Locate the cell with the specified text and output its (x, y) center coordinate. 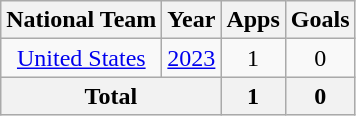
Goals (320, 20)
National Team (82, 20)
Total (111, 96)
Apps (253, 20)
2023 (192, 58)
Year (192, 20)
United States (82, 58)
